Pinpoint the cell where the given text exists, returning its [x, y] midpoint coordinate. 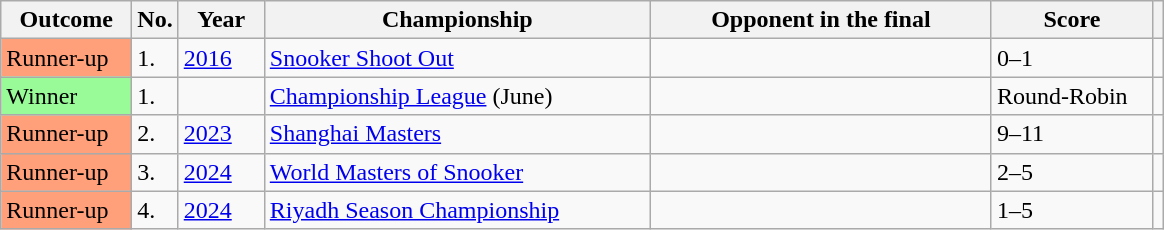
Round-Robin [1072, 96]
Championship [457, 20]
Opponent in the final [820, 20]
Outcome [66, 20]
2016 [221, 58]
Shanghai Masters [457, 134]
1–5 [1072, 210]
0–1 [1072, 58]
Year [221, 20]
World Masters of Snooker [457, 172]
2–5 [1072, 172]
Winner [66, 96]
3. [155, 172]
2023 [221, 134]
2. [155, 134]
4. [155, 210]
Championship League (June) [457, 96]
Snooker Shoot Out [457, 58]
Score [1072, 20]
No. [155, 20]
9–11 [1072, 134]
Riyadh Season Championship [457, 210]
